Find where the given text appears and provide that cell's center as (X, Y) coordinate. 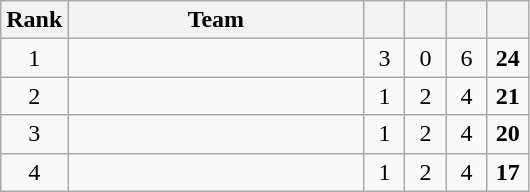
20 (508, 134)
21 (508, 96)
Rank (34, 20)
17 (508, 172)
0 (426, 58)
24 (508, 58)
6 (466, 58)
Team (216, 20)
